Capture the cell that displays the provided text and extract its (X, Y) central coordinate. 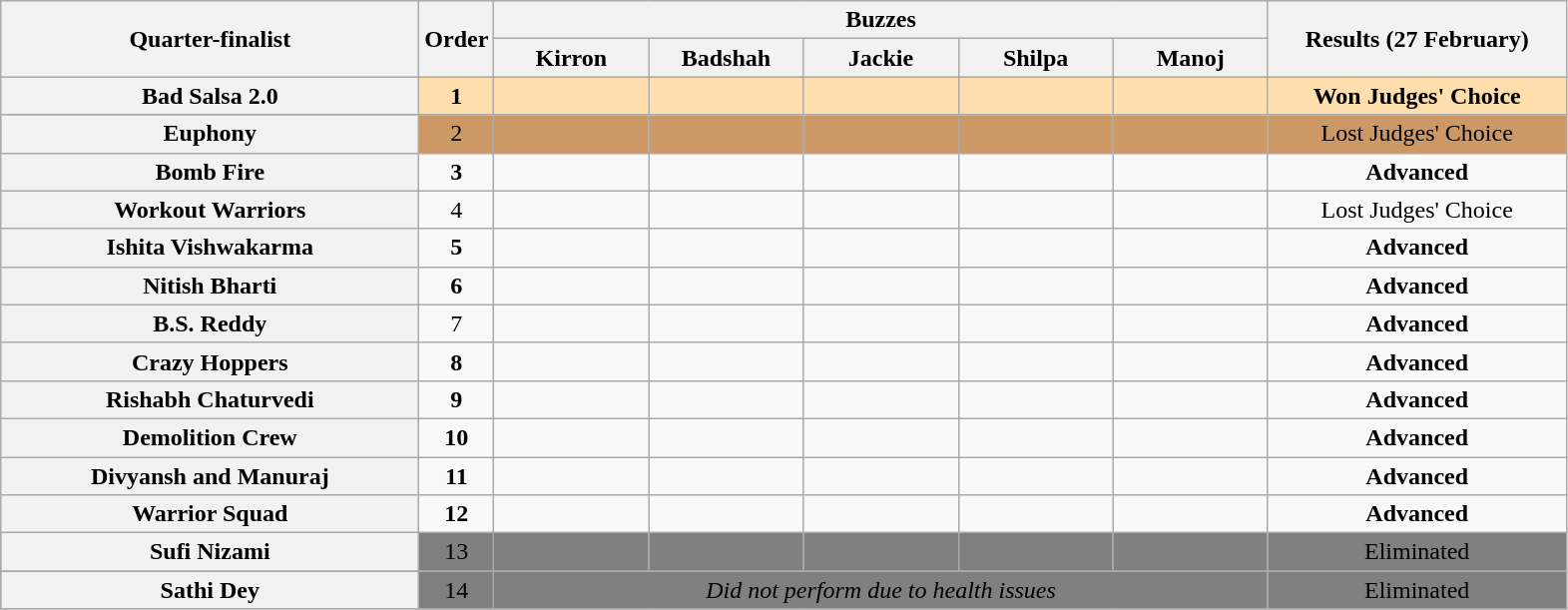
Sathi Dey (210, 590)
Nitish Bharti (210, 286)
B.S. Reddy (210, 323)
Demolition Crew (210, 437)
Jackie (880, 58)
Did not perform due to health issues (880, 590)
Euphony (210, 134)
Kirron (571, 58)
Sufi Nizami (210, 552)
Ishita Vishwakarma (210, 248)
14 (457, 590)
4 (457, 210)
5 (457, 248)
Rishabh Chaturvedi (210, 399)
Manoj (1190, 58)
9 (457, 399)
Workout Warriors (210, 210)
7 (457, 323)
Divyansh and Manuraj (210, 476)
Badshah (727, 58)
6 (457, 286)
2 (457, 134)
Bad Salsa 2.0 (210, 96)
8 (457, 361)
Crazy Hoppers (210, 361)
12 (457, 514)
Won Judges' Choice (1417, 96)
Quarter-finalist (210, 39)
Results (27 February) (1417, 39)
Warrior Squad (210, 514)
1 (457, 96)
Order (457, 39)
Bomb Fire (210, 172)
13 (457, 552)
11 (457, 476)
Shilpa (1036, 58)
10 (457, 437)
3 (457, 172)
Buzzes (880, 20)
